For the text-containing cell, return its midpoint in [x, y] coordinate format. 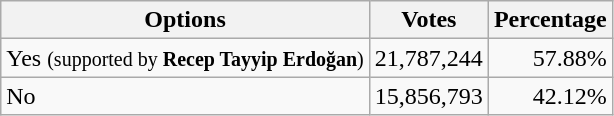
Votes [428, 20]
No [186, 96]
Options [186, 20]
21,787,244 [428, 58]
Percentage [550, 20]
57.88% [550, 58]
Yes (supported by Recep Tayyip Erdoğan) [186, 58]
15,856,793 [428, 96]
42.12% [550, 96]
